For the text-containing cell, return its midpoint in (x, y) coordinate format. 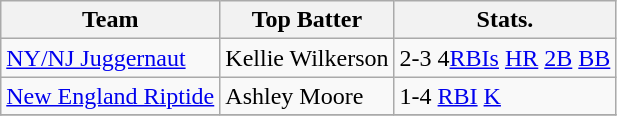
Team (110, 20)
Stats. (505, 20)
Ashley Moore (307, 96)
New England Riptide (110, 96)
NY/NJ Juggernaut (110, 58)
Top Batter (307, 20)
Kellie Wilkerson (307, 58)
2-3 4RBIs HR 2B BB (505, 58)
1-4 RBI K (505, 96)
